Capture the cell that displays the provided text and extract its [x, y] central coordinate. 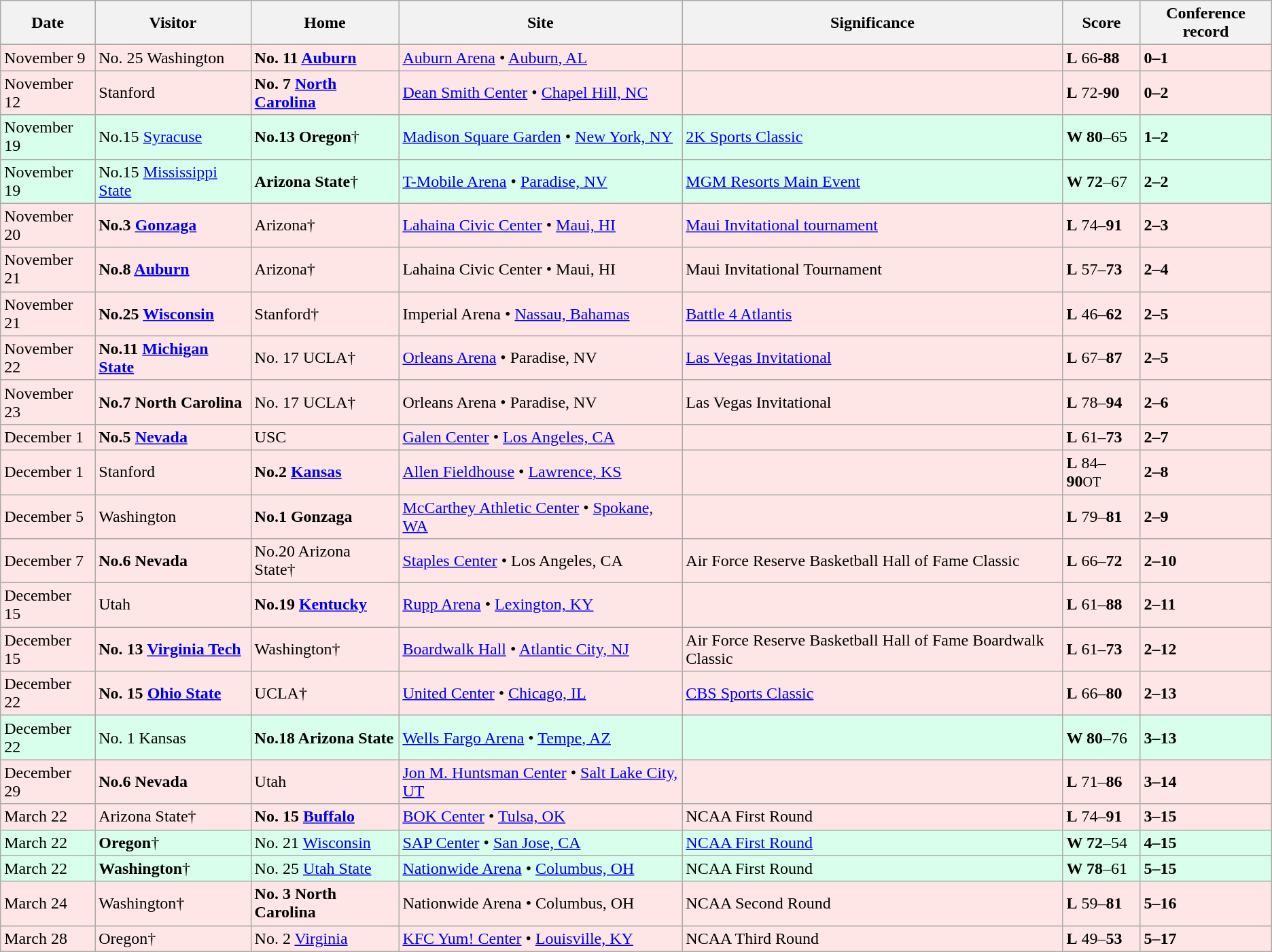
2–4 [1205, 269]
No. 25 Washington [173, 58]
No.20 Arizona State† [325, 561]
MGM Resorts Main Event [872, 181]
Air Force Reserve Basketball Hall of Fame Classic [872, 561]
2–6 [1205, 402]
March 24 [48, 904]
No. 1 Kansas [173, 738]
No. 25 Utah State [325, 868]
No.5 Nevada [173, 437]
November 20 [48, 226]
0–2 [1205, 92]
November 23 [48, 402]
4–15 [1205, 843]
No. 3 North Carolina [325, 904]
L 66-88 [1101, 58]
L 59–81 [1101, 904]
December 5 [48, 516]
T-Mobile Arena • Paradise, NV [541, 181]
W 72–67 [1101, 181]
Staples Center • Los Angeles, CA [541, 561]
Maui Invitational Tournament [872, 269]
Dean Smith Center • Chapel Hill, NC [541, 92]
No. 2 Virginia [325, 938]
November 9 [48, 58]
2–2 [1205, 181]
No. 13 Virginia Tech [173, 650]
No. 15 Buffalo [325, 817]
2–13 [1205, 693]
Stanford† [325, 314]
5–16 [1205, 904]
L 49–53 [1101, 938]
Air Force Reserve Basketball Hall of Fame Boardwalk Classic [872, 650]
December 7 [48, 561]
November 12 [48, 92]
2K Sports Classic [872, 137]
Allen Fieldhouse • Lawrence, KS [541, 472]
2–9 [1205, 516]
2–11 [1205, 605]
2–12 [1205, 650]
No.18 Arizona State [325, 738]
1–2 [1205, 137]
L 57–73 [1101, 269]
No.11 Michigan State [173, 357]
Galen Center • Los Angeles, CA [541, 437]
No.25 Wisconsin [173, 314]
Washington [173, 516]
December 29 [48, 781]
L 67–87 [1101, 357]
No. 21 Wisconsin [325, 843]
March 28 [48, 938]
No.13 Oregon† [325, 137]
USC [325, 437]
Boardwalk Hall • Atlantic City, NJ [541, 650]
2–3 [1205, 226]
W 80–65 [1101, 137]
Maui Invitational tournament [872, 226]
L 66–72 [1101, 561]
No. 11 Auburn [325, 58]
2–10 [1205, 561]
NCAA Third Round [872, 938]
No.15 Mississippi State [173, 181]
L 71–86 [1101, 781]
No. 7 North Carolina [325, 92]
Imperial Arena • Nassau, Bahamas [541, 314]
Significance [872, 23]
L 72-90 [1101, 92]
3–13 [1205, 738]
Battle 4 Atlantis [872, 314]
United Center • Chicago, IL [541, 693]
Auburn Arena • Auburn, AL [541, 58]
No.8 Auburn [173, 269]
No.19 Kentucky [325, 605]
McCarthey Athletic Center • Spokane, WA [541, 516]
Conference record [1205, 23]
November 22 [48, 357]
BOK Center • Tulsa, OK [541, 817]
W 72–54 [1101, 843]
KFC Yum! Center • Louisville, KY [541, 938]
Site [541, 23]
0–1 [1205, 58]
5–15 [1205, 868]
L 84–90OT [1101, 472]
UCLA† [325, 693]
No.1 Gonzaga [325, 516]
Wells Fargo Arena • Tempe, AZ [541, 738]
3–14 [1205, 781]
L 46–62 [1101, 314]
Visitor [173, 23]
Date [48, 23]
L 79–81 [1101, 516]
2–7 [1205, 437]
CBS Sports Classic [872, 693]
NCAA Second Round [872, 904]
3–15 [1205, 817]
W 78–61 [1101, 868]
Madison Square Garden • New York, NY [541, 137]
5–17 [1205, 938]
Jon M. Huntsman Center • Salt Lake City, UT [541, 781]
No.3 Gonzaga [173, 226]
L 61–88 [1101, 605]
L 66–80 [1101, 693]
Home [325, 23]
No. 15 Ohio State [173, 693]
No.15 Syracuse [173, 137]
L 78–94 [1101, 402]
W 80–76 [1101, 738]
2–8 [1205, 472]
Rupp Arena • Lexington, KY [541, 605]
Score [1101, 23]
No.2 Kansas [325, 472]
No.7 North Carolina [173, 402]
SAP Center • San Jose, CA [541, 843]
